Output the (x, y) coordinate of the center of the cell containing the given text.  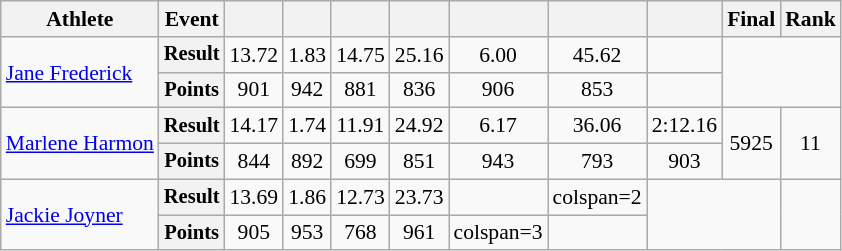
1.74 (307, 126)
5925 (751, 144)
11.91 (360, 126)
25.16 (420, 55)
892 (307, 162)
1.83 (307, 55)
953 (307, 233)
961 (420, 233)
903 (684, 162)
12.73 (360, 197)
6.00 (498, 55)
793 (598, 162)
881 (360, 90)
851 (420, 162)
906 (498, 90)
36.06 (598, 126)
943 (498, 162)
45.62 (598, 55)
Athlete (80, 19)
844 (254, 162)
836 (420, 90)
23.73 (420, 197)
14.17 (254, 126)
6.17 (498, 126)
colspan=2 (598, 197)
Rank (810, 19)
853 (598, 90)
905 (254, 233)
colspan=3 (498, 233)
24.92 (420, 126)
Jackie Joyner (80, 214)
11 (810, 144)
699 (360, 162)
942 (307, 90)
Final (751, 19)
768 (360, 233)
14.75 (360, 55)
13.72 (254, 55)
13.69 (254, 197)
2:12.16 (684, 126)
Marlene Harmon (80, 144)
Event (192, 19)
1.86 (307, 197)
Jane Frederick (80, 72)
901 (254, 90)
